Output the [x, y] coordinate of the center of the cell containing the given text.  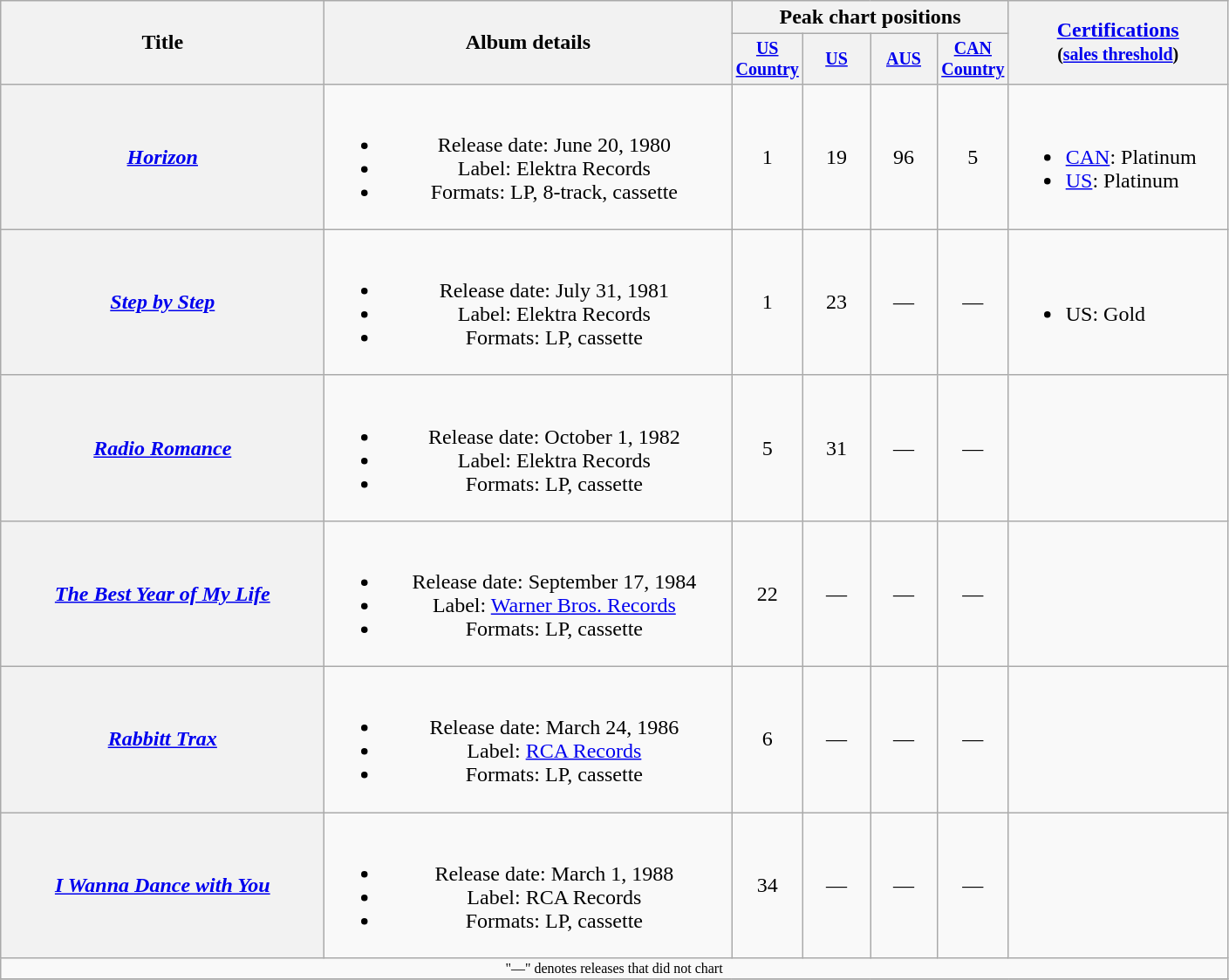
Release date: March 24, 1986Label: RCA RecordsFormats: LP, cassette [529, 739]
I Wanna Dance with You [162, 886]
AUS [904, 59]
96 [904, 157]
Step by Step [162, 302]
6 [768, 739]
22 [768, 593]
Release date: July 31, 1981Label: Elektra RecordsFormats: LP, cassette [529, 302]
US [837, 59]
Album details [529, 43]
Radio Romance [162, 448]
US: Gold [1118, 302]
Horizon [162, 157]
Release date: June 20, 1980Label: Elektra RecordsFormats: LP, 8-track, cassette [529, 157]
CAN Country [973, 59]
31 [837, 448]
Certifications(sales threshold) [1118, 43]
The Best Year of My Life [162, 593]
US Country [768, 59]
"—" denotes releases that did not chart [614, 969]
34 [768, 886]
CAN: PlatinumUS: Platinum [1118, 157]
Release date: September 17, 1984Label: Warner Bros. RecordsFormats: LP, cassette [529, 593]
Rabbitt Trax [162, 739]
23 [837, 302]
Release date: October 1, 1982Label: Elektra RecordsFormats: LP, cassette [529, 448]
Peak chart positions [871, 17]
19 [837, 157]
Title [162, 43]
Release date: March 1, 1988Label: RCA RecordsFormats: LP, cassette [529, 886]
